Extract the [x, y] coordinate from the center of the cell holding the provided text.  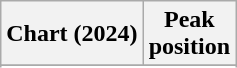
Peakposition [189, 34]
Chart (2024) [72, 34]
